Identify which cell holds the provided text, then report its [x, y] central coordinate. 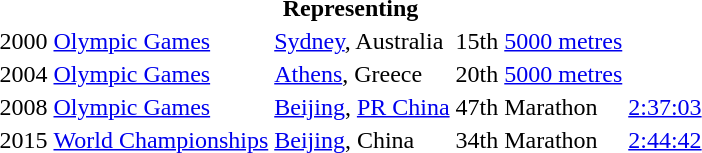
15th [477, 41]
20th [477, 74]
Sydney, Australia [362, 41]
Athens, Greece [362, 74]
Marathon [564, 107]
Beijing, PR China [362, 107]
47th [477, 107]
